Provide the [X, Y] coordinate of the cell's center where the given text is located.  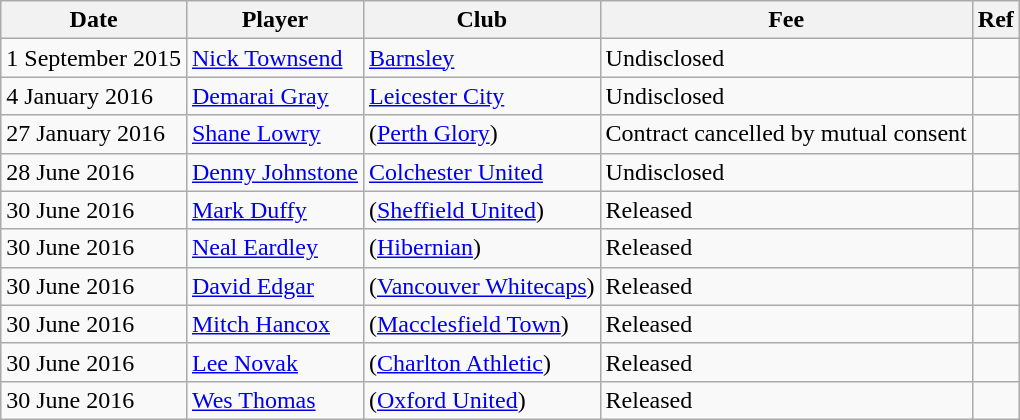
(Macclesfield Town) [482, 324]
(Hibernian) [482, 248]
Demarai Gray [274, 96]
(Oxford United) [482, 400]
1 September 2015 [94, 58]
Contract cancelled by mutual consent [786, 134]
Colchester United [482, 172]
Neal Eardley [274, 248]
(Charlton Athletic) [482, 362]
(Vancouver Whitecaps) [482, 286]
Fee [786, 20]
Denny Johnstone [274, 172]
Wes Thomas [274, 400]
Leicester City [482, 96]
Shane Lowry [274, 134]
Nick Townsend [274, 58]
(Sheffield United) [482, 210]
Date [94, 20]
Mitch Hancox [274, 324]
27 January 2016 [94, 134]
28 June 2016 [94, 172]
Mark Duffy [274, 210]
Club [482, 20]
4 January 2016 [94, 96]
David Edgar [274, 286]
(Perth Glory) [482, 134]
Ref [996, 20]
Lee Novak [274, 362]
Barnsley [482, 58]
Player [274, 20]
